Locate the cell with the specified text and output its [X, Y] center coordinate. 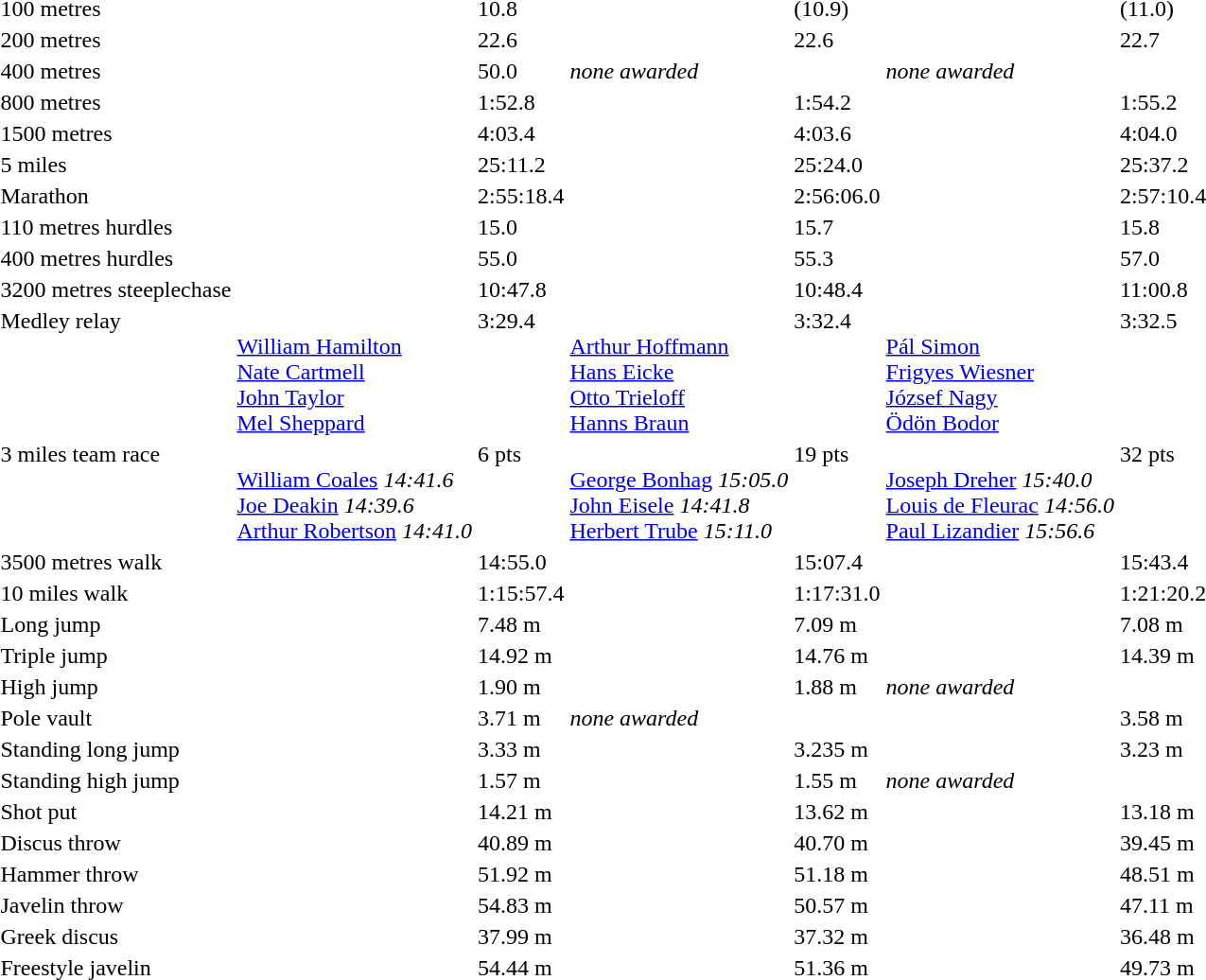
4:03.4 [521, 133]
14.76 m [837, 656]
3:32.4 [837, 372]
1:17:31.0 [837, 593]
3.235 m [837, 749]
37.99 m [521, 936]
Pál SimonFrigyes WiesnerJózsef NagyÖdön Bodor [1000, 372]
4:03.6 [837, 133]
1.88 m [837, 687]
3.33 m [521, 749]
19 pts [837, 492]
55.0 [521, 258]
George Bonhag 15:05.0John Eisele 14:41.8Herbert Trube 15:11.0 [679, 492]
55.3 [837, 258]
14:55.0 [521, 562]
15.0 [521, 227]
2:56:06.0 [837, 196]
50.57 m [837, 905]
1.55 m [837, 780]
10:47.8 [521, 289]
54.83 m [521, 905]
3:29.4 [521, 372]
14.21 m [521, 812]
25:24.0 [837, 165]
2:55:18.4 [521, 196]
William HamiltonNate CartmellJohn TaylorMel Sheppard [355, 372]
51.18 m [837, 874]
1:15:57.4 [521, 593]
1:54.2 [837, 102]
51.92 m [521, 874]
1:52.8 [521, 102]
15.7 [837, 227]
25:11.2 [521, 165]
1.90 m [521, 687]
13.62 m [837, 812]
Arthur HoffmannHans EickeOtto TrieloffHanns Braun [679, 372]
William Coales 14:41.6Joe Deakin 14:39.6Arthur Robertson 14:41.0 [355, 492]
40.89 m [521, 843]
14.92 m [521, 656]
7.09 m [837, 624]
15:07.4 [837, 562]
3.71 m [521, 718]
Joseph Dreher 15:40.0Louis de Fleurac 14:56.0Paul Lizandier 15:56.6 [1000, 492]
37.32 m [837, 936]
1.57 m [521, 780]
7.48 m [521, 624]
50.0 [521, 71]
10:48.4 [837, 289]
6 pts [521, 492]
40.70 m [837, 843]
